Search for the cell housing the specified text and yield its (X, Y) center coordinate. 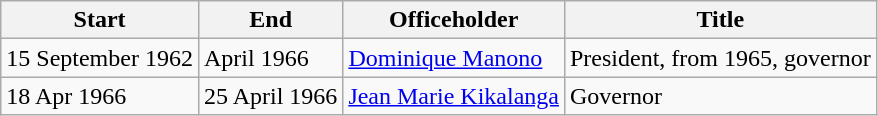
25 April 1966 (270, 96)
18 Apr 1966 (100, 96)
Officeholder (454, 20)
15 September 1962 (100, 58)
Start (100, 20)
April 1966 (270, 58)
Governor (720, 96)
End (270, 20)
Jean Marie Kikalanga (454, 96)
President, from 1965, governor (720, 58)
Title (720, 20)
Dominique Manono (454, 58)
